Return [x, y] of the center of cell containing provided text 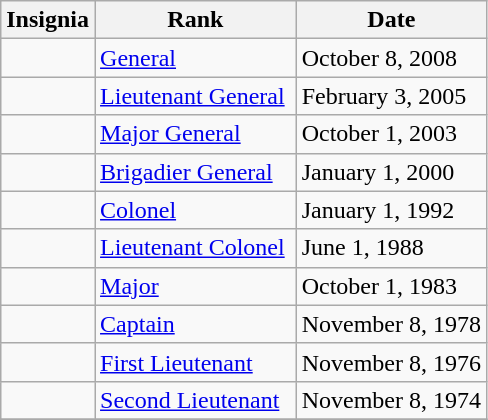
Lieutenant General [196, 96]
February 3, 2005 [391, 96]
General [196, 58]
Major General [196, 134]
Brigadier General [196, 172]
Colonel [196, 210]
Rank [196, 20]
October 8, 2008 [391, 58]
November 8, 1976 [391, 362]
Lieutenant Colonel [196, 248]
November 8, 1974 [391, 400]
Insignia [48, 20]
October 1, 2003 [391, 134]
October 1, 1983 [391, 286]
Date [391, 20]
January 1, 1992 [391, 210]
June 1, 1988 [391, 248]
Captain [196, 324]
Major [196, 286]
November 8, 1978 [391, 324]
Second Lieutenant [196, 400]
First Lieutenant [196, 362]
January 1, 2000 [391, 172]
